From the cell containing the given text, extract its center point as [x, y] coordinate. 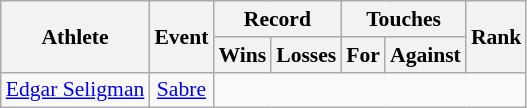
Wins [242, 55]
Athlete [76, 36]
Touches [404, 19]
Losses [306, 55]
Edgar Seligman [76, 90]
Sabre [181, 90]
Event [181, 36]
For [363, 55]
Against [426, 55]
Record [277, 19]
Rank [496, 36]
